Pinpoint the cell where the given text exists, returning its (x, y) midpoint coordinate. 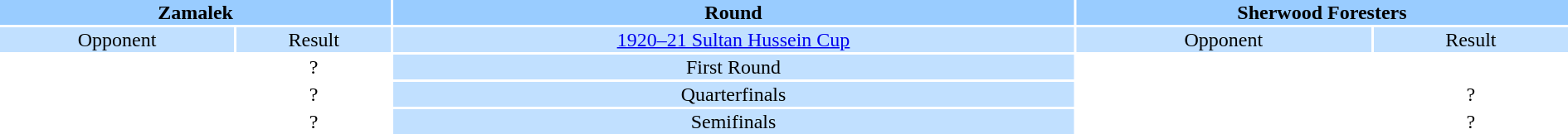
1920–21 Sultan Hussein Cup (733, 40)
First Round (733, 67)
Semifinals (733, 122)
Sherwood Foresters (1322, 12)
Quarterfinals (733, 94)
Zamalek (196, 12)
Round (733, 12)
